Pinpoint the cell where the given text exists, returning its [X, Y] midpoint coordinate. 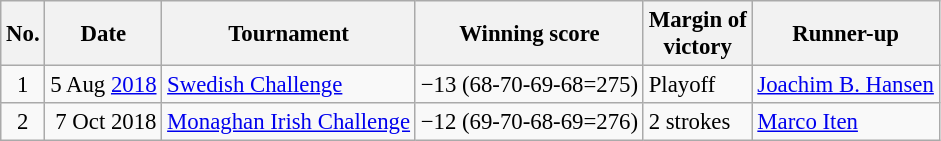
2 strokes [698, 122]
Monaghan Irish Challenge [289, 122]
Marco Iten [846, 122]
7 Oct 2018 [104, 122]
Swedish Challenge [289, 85]
Winning score [529, 34]
Playoff [698, 85]
−12 (69-70-68-69=276) [529, 122]
2 [23, 122]
Tournament [289, 34]
Joachim B. Hansen [846, 85]
No. [23, 34]
Date [104, 34]
−13 (68-70-69-68=275) [529, 85]
Margin ofvictory [698, 34]
1 [23, 85]
Runner-up [846, 34]
5 Aug 2018 [104, 85]
